Return [X, Y] of the center of cell containing provided text 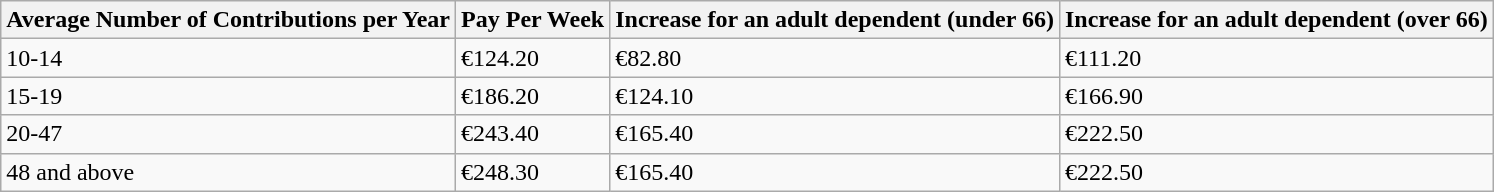
10-14 [228, 58]
Increase for an adult dependent (over 66) [1276, 20]
48 and above [228, 172]
20-47 [228, 134]
€111.20 [1276, 58]
€124.10 [835, 96]
€82.80 [835, 58]
€166.90 [1276, 96]
€248.30 [533, 172]
€124.20 [533, 58]
15-19 [228, 96]
€186.20 [533, 96]
Average Number of Contributions per Year [228, 20]
€243.40 [533, 134]
Pay Per Week [533, 20]
Increase for an adult dependent (under 66) [835, 20]
